Search for the cell housing the specified text and yield its (X, Y) center coordinate. 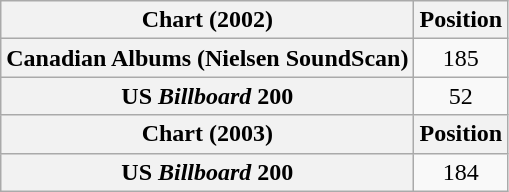
52 (461, 96)
185 (461, 58)
Chart (2003) (208, 134)
184 (461, 172)
Canadian Albums (Nielsen SoundScan) (208, 58)
Chart (2002) (208, 20)
